Return (X, Y) of the center of cell containing provided text 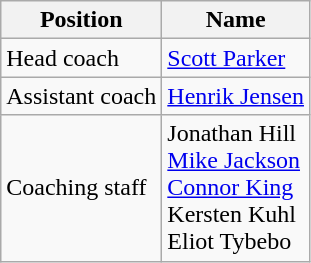
Henrik Jensen (236, 96)
Jonathan HillMike JacksonConnor KingKersten KuhlEliot Tybebo (236, 188)
Position (82, 20)
Coaching staff (82, 188)
Name (236, 20)
Assistant coach (82, 96)
Head coach (82, 58)
Scott Parker (236, 58)
